Output the (x, y) coordinate of the center of the cell containing the given text.  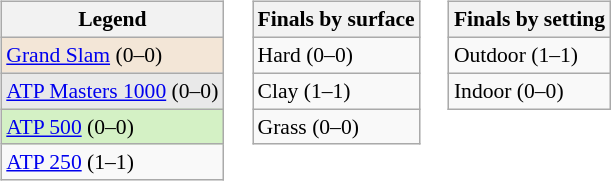
Finals by setting (530, 20)
ATP Masters 1000 (0–0) (112, 91)
Outdoor (1–1) (530, 55)
Grand Slam (0–0) (112, 55)
ATP 500 (0–0) (112, 127)
Grass (0–0) (336, 127)
ATP 250 (1–1) (112, 162)
Hard (0–0) (336, 55)
Clay (1–1) (336, 91)
Legend (112, 20)
Finals by surface (336, 20)
Indoor (0–0) (530, 91)
